Scan for the cell matching the given text and deliver its [X, Y] coordinate at center. 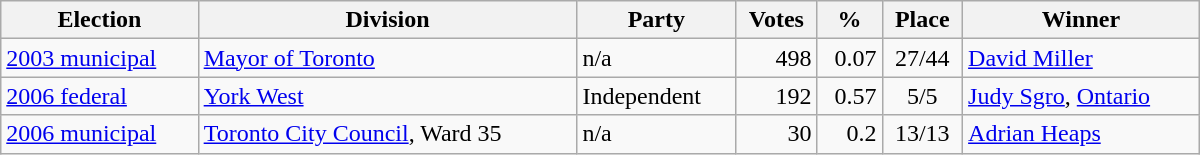
York West [388, 96]
2003 municipal [100, 58]
2006 federal [100, 96]
Division [388, 20]
30 [776, 134]
Winner [1082, 20]
Election [100, 20]
0.07 [850, 58]
Votes [776, 20]
Toronto City Council, Ward 35 [388, 134]
2006 municipal [100, 134]
Independent [656, 96]
5/5 [922, 96]
Place [922, 20]
Party [656, 20]
498 [776, 58]
Mayor of Toronto [388, 58]
13/13 [922, 134]
27/44 [922, 58]
192 [776, 96]
0.2 [850, 134]
0.57 [850, 96]
Adrian Heaps [1082, 134]
Judy Sgro, Ontario [1082, 96]
% [850, 20]
David Miller [1082, 58]
